Output the (x, y) coordinate of the center of the cell containing the given text.  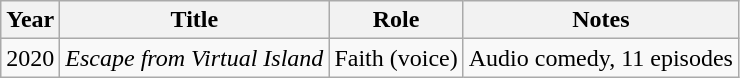
Title (194, 20)
Notes (600, 20)
Escape from Virtual Island (194, 58)
Year (30, 20)
Faith (voice) (396, 58)
Audio comedy, 11 episodes (600, 58)
Role (396, 20)
2020 (30, 58)
